Scan for the cell matching the given text and deliver its [X, Y] coordinate at center. 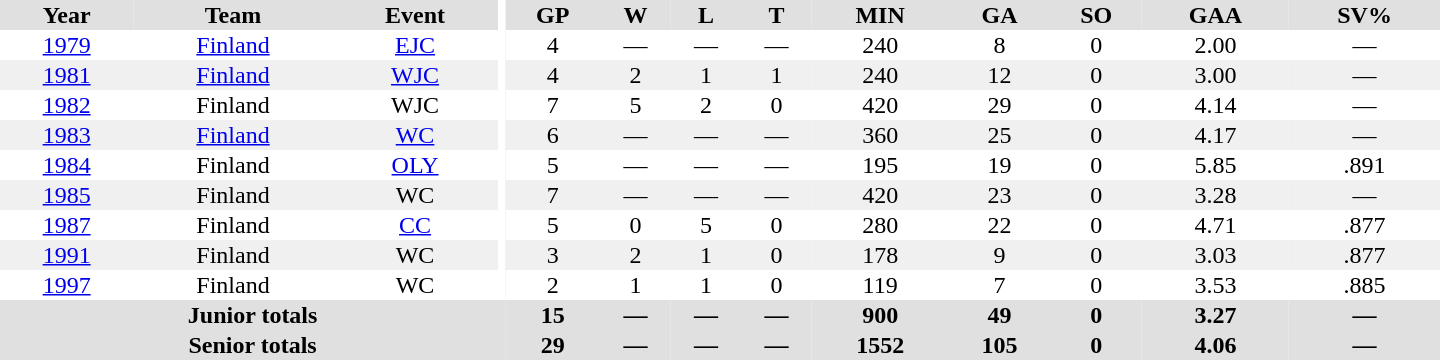
3.28 [1216, 195]
CC [416, 225]
OLY [416, 165]
49 [1000, 315]
6 [552, 135]
MIN [880, 15]
280 [880, 225]
GP [552, 15]
1987 [66, 225]
4.14 [1216, 105]
L [706, 15]
Junior totals [252, 315]
EJC [416, 45]
1997 [66, 285]
3.03 [1216, 255]
3.00 [1216, 75]
8 [1000, 45]
1984 [66, 165]
Senior totals [252, 345]
1552 [880, 345]
Event [416, 15]
T [776, 15]
12 [1000, 75]
4.71 [1216, 225]
23 [1000, 195]
1981 [66, 75]
15 [552, 315]
1991 [66, 255]
360 [880, 135]
5.85 [1216, 165]
Team [232, 15]
4.06 [1216, 345]
1985 [66, 195]
3 [552, 255]
.885 [1364, 285]
4.17 [1216, 135]
SO [1096, 15]
178 [880, 255]
3.27 [1216, 315]
22 [1000, 225]
105 [1000, 345]
SV% [1364, 15]
19 [1000, 165]
900 [880, 315]
195 [880, 165]
1982 [66, 105]
119 [880, 285]
.891 [1364, 165]
3.53 [1216, 285]
W [636, 15]
9 [1000, 255]
1979 [66, 45]
25 [1000, 135]
GAA [1216, 15]
GA [1000, 15]
1983 [66, 135]
2.00 [1216, 45]
Year [66, 15]
